Scan for the cell matching the given text and deliver its (X, Y) coordinate at center. 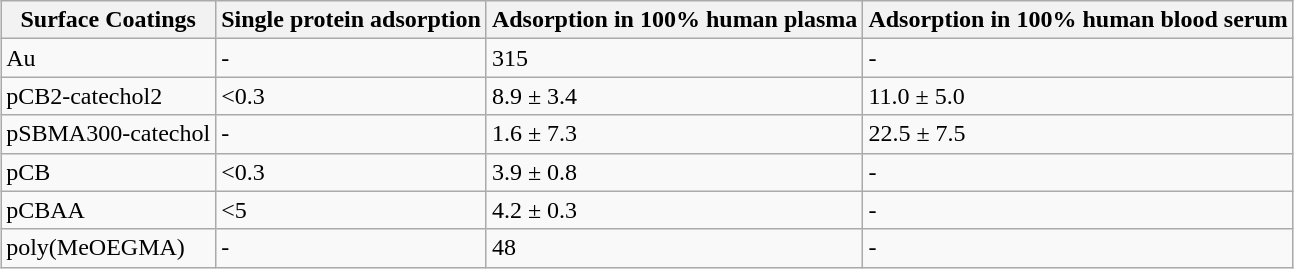
22.5 ± 7.5 (1078, 134)
pCB (108, 172)
315 (674, 58)
pSBMA300-catechol (108, 134)
Surface Coatings (108, 20)
11.0 ± 5.0 (1078, 96)
poly(MeOEGMA) (108, 248)
4.2 ± 0.3 (674, 210)
Au (108, 58)
1.6 ± 7.3 (674, 134)
pCBAA (108, 210)
8.9 ± 3.4 (674, 96)
<5 (352, 210)
3.9 ± 0.8 (674, 172)
Adsorption in 100% human plasma (674, 20)
pCB2-catechol2 (108, 96)
48 (674, 248)
Single protein adsorption (352, 20)
Adsorption in 100% human blood serum (1078, 20)
